Identify which cell holds the provided text, then report its (X, Y) central coordinate. 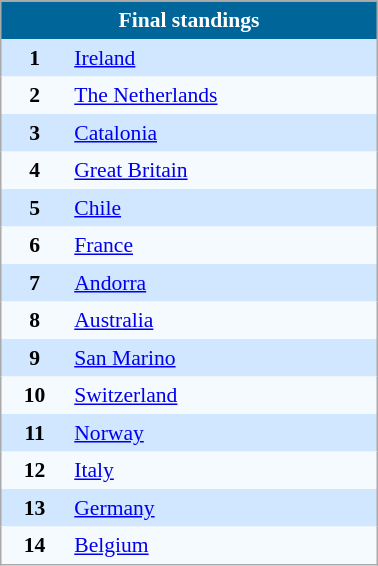
6 (34, 245)
France (223, 245)
4 (34, 171)
12 (34, 471)
Ireland (223, 58)
Chile (223, 208)
Switzerland (223, 395)
2 (34, 95)
Andorra (223, 283)
9 (34, 358)
Great Britain (223, 171)
1 (34, 58)
Belgium (223, 545)
13 (34, 508)
11 (34, 433)
Italy (223, 471)
Australia (223, 321)
Norway (223, 433)
San Marino (223, 358)
3 (34, 133)
Germany (223, 508)
Catalonia (223, 133)
7 (34, 283)
The Netherlands (223, 95)
8 (34, 321)
5 (34, 208)
14 (34, 545)
Final standings (189, 20)
10 (34, 395)
